Locate the cell with the specified text and output its [X, Y] center coordinate. 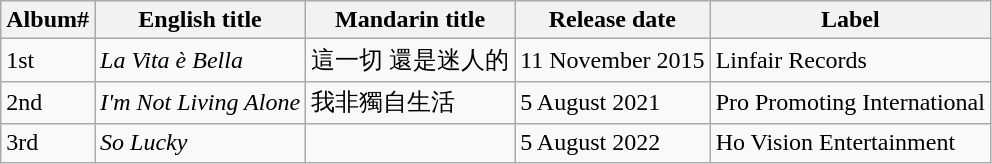
English title [200, 20]
1st [48, 60]
5 August 2021 [612, 102]
Ho Vision Entertainment [850, 143]
So Lucky [200, 143]
Pro Promoting International [850, 102]
5 August 2022 [612, 143]
Release date [612, 20]
La Vita è Bella [200, 60]
這一切 還是迷人的 [410, 60]
Album# [48, 20]
3rd [48, 143]
I'm Not Living Alone [200, 102]
我非獨自生活 [410, 102]
2nd [48, 102]
11 November 2015 [612, 60]
Linfair Records [850, 60]
Label [850, 20]
Mandarin title [410, 20]
